Search for the cell housing the specified text and yield its [X, Y] center coordinate. 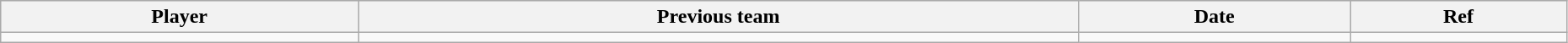
Date [1215, 17]
Player [180, 17]
Previous team [719, 17]
Ref [1459, 17]
